Determine the [X, Y] coordinate at the center of the cell enclosing the given text.  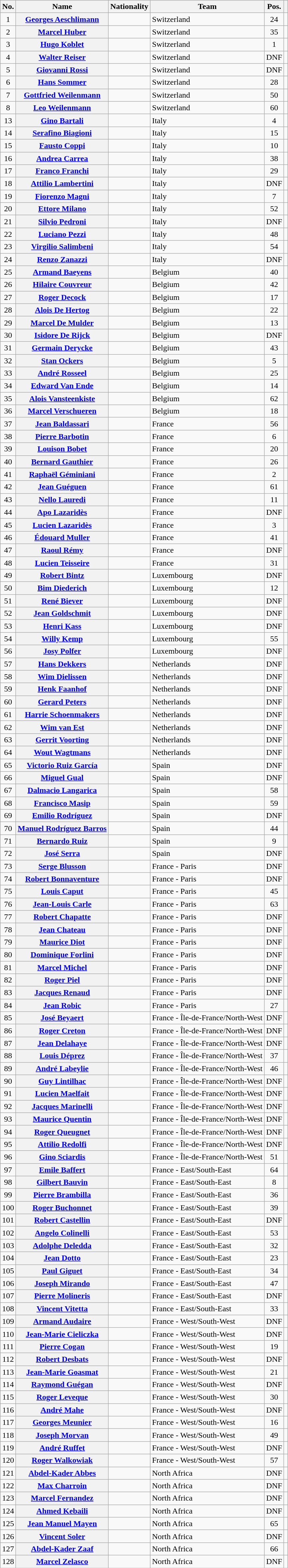
Marcel Zelasco [62, 1561]
Wim van Est [62, 727]
122 [8, 1486]
Virgilio Salimbeni [62, 247]
Hans Sommer [62, 82]
Armand Audaire [62, 1321]
Joseph Morvan [62, 1435]
89 [8, 1068]
José Serra [62, 854]
Bernard Gauthier [62, 462]
Wout Wagtmans [62, 752]
Roger Buchonnet [62, 1208]
81 [8, 968]
Marcel De Mulder [62, 323]
12 [274, 588]
Attilio Lambertini [62, 184]
Jean Delahaye [62, 1043]
Gottfried Weilenmann [62, 95]
Emilio Rodríguez [62, 816]
Gilbert Bauvin [62, 1182]
Gino Bartali [62, 120]
97 [8, 1169]
Abdel-Kader Zaaf [62, 1549]
90 [8, 1081]
Attilio Redolfi [62, 1144]
Jean Dotto [62, 1258]
Bernardo Ruiz [62, 841]
Pierre Barbotin [62, 436]
94 [8, 1132]
10 [274, 145]
Louison Bobet [62, 449]
107 [8, 1296]
Jean-Louis Carle [62, 904]
Serge Blusson [62, 866]
André Labeylie [62, 1068]
76 [8, 904]
9 [274, 841]
Franco Franchi [62, 171]
No. [8, 7]
96 [8, 1157]
74 [8, 879]
104 [8, 1258]
92 [8, 1106]
91 [8, 1094]
Abdel-Kader Abbes [62, 1473]
79 [8, 942]
Roger Piel [62, 980]
Alois Vansteenkiste [62, 399]
Nello Lauredi [62, 500]
110 [8, 1334]
71 [8, 841]
Robert Castellin [62, 1220]
Name [62, 7]
87 [8, 1043]
102 [8, 1233]
93 [8, 1119]
Hugo Koblet [62, 45]
86 [8, 1031]
103 [8, 1245]
85 [8, 1018]
78 [8, 929]
Lucien Maelfait [62, 1094]
Silvio Pedroni [62, 222]
123 [8, 1498]
Willy Kemp [62, 639]
119 [8, 1448]
Hans Dekkers [62, 664]
Robert Bintz [62, 576]
Lucien Lazaridès [62, 525]
Dalmacio Langarica [62, 790]
108 [8, 1309]
Josy Polfer [62, 651]
Serafino Biagioni [62, 133]
Louis Déprez [62, 1056]
Nationality [129, 7]
73 [8, 866]
Jean Baldassari [62, 424]
Pierre Brambilla [62, 1195]
Jean Manuel Mayen [62, 1523]
Roger Decock [62, 297]
84 [8, 1005]
128 [8, 1561]
Andrea Carrea [62, 158]
82 [8, 980]
Leo Weilenmann [62, 108]
René Biever [62, 601]
Stan Ockers [62, 360]
Henri Kass [62, 626]
Georges Aeschlimann [62, 19]
Gerrit Voorting [62, 740]
Robert Chapatte [62, 917]
André Rosseel [62, 373]
Jean Chateau [62, 929]
98 [8, 1182]
André Mahe [62, 1410]
Guy Lintilhac [62, 1081]
Armand Baeyens [62, 272]
118 [8, 1435]
Gerard Peters [62, 702]
Joseph Mirando [62, 1283]
Lucien Teisseire [62, 563]
Pos. [274, 7]
105 [8, 1271]
Marcel Michel [62, 968]
Louis Caput [62, 891]
André Ruffet [62, 1448]
Ettore Milano [62, 209]
Jacques Renaud [62, 993]
111 [8, 1346]
Fiorenzo Magni [62, 196]
Vincent Vitetta [62, 1309]
Ahmed Kebaili [62, 1511]
Emile Baffert [62, 1169]
77 [8, 917]
Raoul Rémy [62, 550]
Marcel Huber [62, 32]
100 [8, 1208]
Paul Giguet [62, 1271]
Alois De Hertog [62, 310]
75 [8, 891]
Team [207, 7]
Germain Derycke [62, 348]
106 [8, 1283]
Dominique Forlini [62, 955]
55 [274, 639]
Roger Creton [62, 1031]
José Beyaert [62, 1018]
Georges Meunier [62, 1423]
Isidore De Rijck [62, 335]
Jacques Marinelli [62, 1106]
69 [8, 816]
Jean Robic [62, 1005]
Roger Queugnet [62, 1132]
109 [8, 1321]
Victorio Ruiz García [62, 765]
115 [8, 1397]
Pierre Molineris [62, 1296]
Wim Dielissen [62, 677]
114 [8, 1385]
125 [8, 1523]
Walter Reiser [62, 57]
Jean Guéguen [62, 487]
80 [8, 955]
Edward Van Ende [62, 386]
67 [8, 790]
124 [8, 1511]
Robert Desbats [62, 1359]
Vincent Soler [62, 1536]
Bim Diederich [62, 588]
Fausto Coppi [62, 145]
Édouard Muller [62, 537]
121 [8, 1473]
127 [8, 1549]
68 [8, 803]
Maurice Quentin [62, 1119]
Jean Goldschmit [62, 613]
Jean-Marie Cieliczka [62, 1334]
Manuel Rodríguez Barros [62, 828]
88 [8, 1056]
Gino Sciardis [62, 1157]
Pierre Cogan [62, 1346]
Miguel Gual [62, 778]
Robert Bonnaventure [62, 879]
Raphaël Géminiani [62, 474]
Raymond Guégan [62, 1385]
112 [8, 1359]
113 [8, 1372]
99 [8, 1195]
Marcel Fernandez [62, 1498]
120 [8, 1460]
70 [8, 828]
Hilaire Couvreur [62, 285]
116 [8, 1410]
126 [8, 1536]
Francisco Masip [62, 803]
Marcel Verschueren [62, 411]
Luciano Pezzi [62, 234]
Jean-Marie Goasmat [62, 1372]
83 [8, 993]
Giovanni Rossi [62, 70]
72 [8, 854]
101 [8, 1220]
117 [8, 1423]
Harrie Schoenmakers [62, 714]
Apo Lazaridès [62, 512]
11 [274, 500]
Renzo Zanazzi [62, 259]
Roger Leveque [62, 1397]
Adolphe Deledda [62, 1245]
Roger Walkowiak [62, 1460]
Henk Faanhof [62, 689]
Angelo Colinelli [62, 1233]
Maurice Diot [62, 942]
95 [8, 1144]
Max Charroin [62, 1486]
